Capture the cell that displays the provided text and extract its (X, Y) central coordinate. 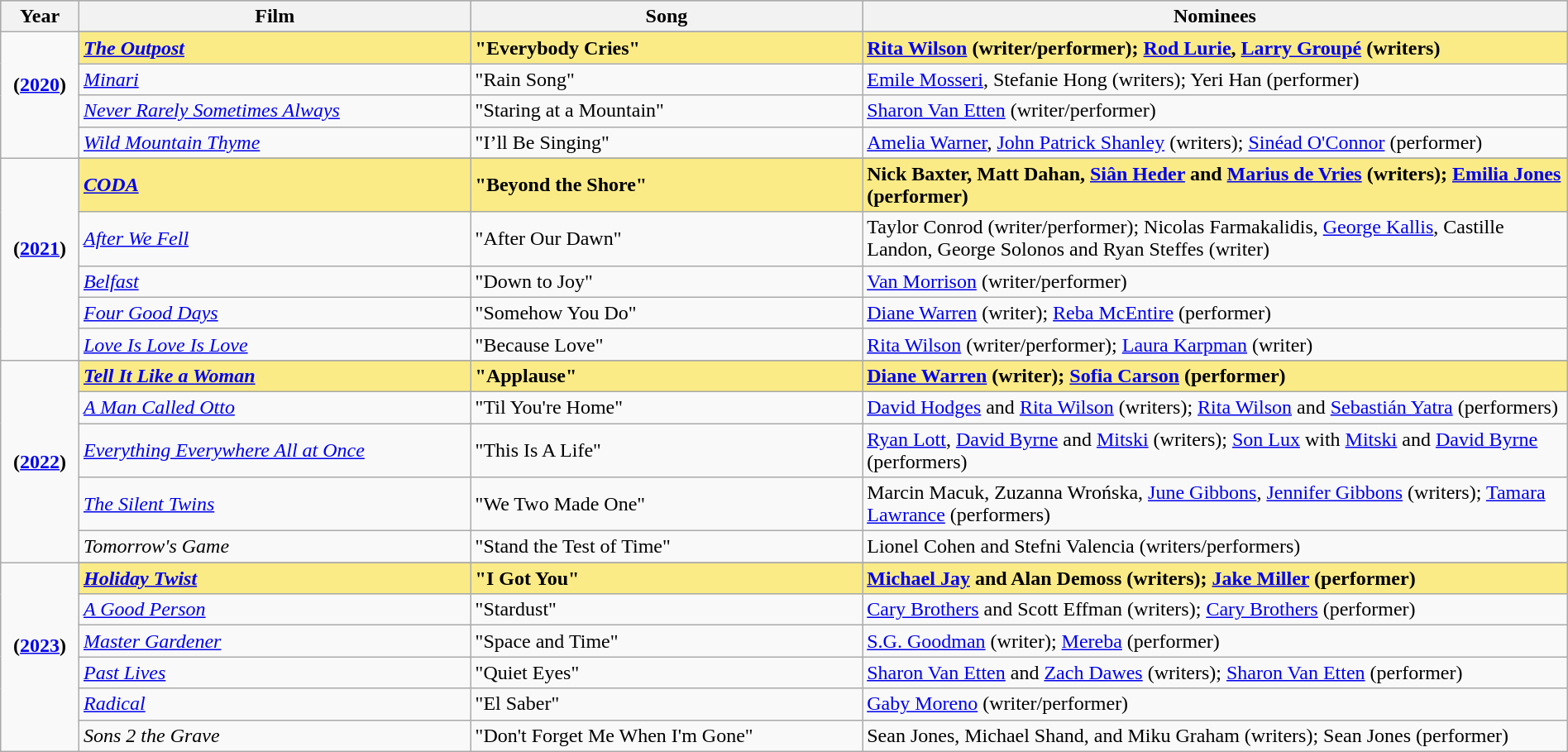
Van Morrison (writer/performer) (1216, 281)
Year (40, 17)
"Staring at a Mountain" (667, 111)
Michael Jay and Alan Demoss (writers); Jake Miller (performer) (1216, 578)
Four Good Days (275, 313)
Nominees (1216, 17)
Tomorrow's Game (275, 547)
Past Lives (275, 673)
Gaby Moreno (writer/performer) (1216, 704)
Wild Mountain Thyme (275, 142)
"Rain Song" (667, 79)
"We Two Made One" (667, 505)
"Beyond the Shore" (667, 185)
Film (275, 17)
Never Rarely Sometimes Always (275, 111)
Nick Baxter, Matt Dahan, Siân Heder and Marius de Vries (writers); Emilia Jones (performer) (1216, 185)
The Outpost (275, 48)
(2023) (40, 657)
"Because Love" (667, 344)
A Good Person (275, 610)
"Everybody Cries" (667, 48)
"After Our Dawn" (667, 238)
S.G. Goodman (writer); Mereba (performer) (1216, 641)
Diane Warren (writer); Sofia Carson (performer) (1216, 376)
Love Is Love Is Love (275, 344)
"Down to Joy" (667, 281)
"Stardust" (667, 610)
"Space and Time" (667, 641)
Master Gardener (275, 641)
(2022) (40, 461)
Radical (275, 704)
The Silent Twins (275, 505)
Song (667, 17)
CODA (275, 185)
Cary Brothers and Scott Effman (writers); Cary Brothers (performer) (1216, 610)
Sons 2 the Grave (275, 735)
Sharon Van Etten (writer/performer) (1216, 111)
"Somehow You Do" (667, 313)
Diane Warren (writer); Reba McEntire (performer) (1216, 313)
"Applause" (667, 376)
A Man Called Otto (275, 407)
"El Saber" (667, 704)
Amelia Warner, John Patrick Shanley (writers); Sinéad O'Connor (performer) (1216, 142)
"Quiet Eyes" (667, 673)
Rita Wilson (writer/performer); Rod Lurie, Larry Groupé (writers) (1216, 48)
"Stand the Test of Time" (667, 547)
Holiday Twist (275, 578)
(2021) (40, 259)
Lionel Cohen and Stefni Valencia (writers/performers) (1216, 547)
Everything Everywhere All at Once (275, 450)
"This Is A Life" (667, 450)
Emile Mosseri, Stefanie Hong (writers); Yeri Han (performer) (1216, 79)
"Don't Forget Me When I'm Gone" (667, 735)
Sean Jones, Michael Shand, and Miku Graham (writers); Sean Jones (performer) (1216, 735)
Rita Wilson (writer/performer); Laura Karpman (writer) (1216, 344)
Ryan Lott, David Byrne and Mitski (writers); Son Lux with Mitski and David Byrne (performers) (1216, 450)
"I Got You" (667, 578)
After We Fell (275, 238)
Tell It Like a Woman (275, 376)
David Hodges and Rita Wilson (writers); Rita Wilson and Sebastián Yatra (performers) (1216, 407)
"I’ll Be Singing" (667, 142)
(2020) (40, 95)
"Til You're Home" (667, 407)
Belfast (275, 281)
Minari (275, 79)
Taylor Conrod (writer/performer); Nicolas Farmakalidis, George Kallis, Castille Landon, George Solonos and Ryan Steffes (writer) (1216, 238)
Marcin Macuk, Zuzanna Wrońska, June Gibbons, Jennifer Gibbons (writers); Tamara Lawrance (performers) (1216, 505)
Sharon Van Etten and Zach Dawes (writers); Sharon Van Etten (performer) (1216, 673)
